Detect which cell encompasses the target text, then output its (x, y) center coordinate. 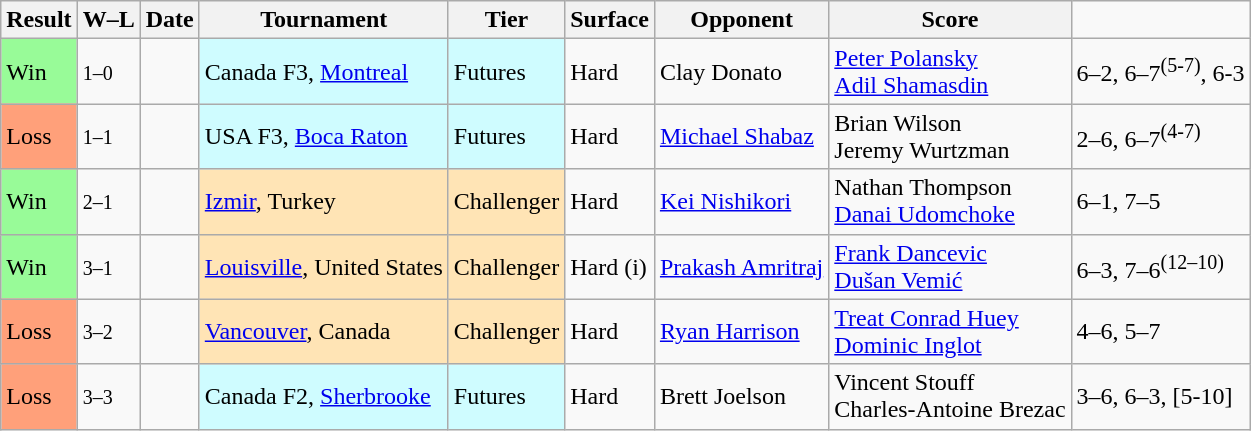
Clay Donato (741, 72)
Ryan Harrison (741, 332)
Nathan Thompson Danai Udomchoke (950, 202)
Tier (506, 20)
Result (39, 20)
2–6, 6–7(4-7) (1160, 136)
6–1, 7–5 (1160, 202)
Vincent Stouff Charles-Antoine Brezac (950, 396)
3–2 (108, 332)
Score (950, 20)
Tournament (324, 20)
USA F3, Boca Raton (324, 136)
1–1 (108, 136)
6–3, 7–6(12–10) (1160, 266)
Surface (610, 20)
3–3 (108, 396)
Prakash Amritraj (741, 266)
3–6, 6–3, [5-10] (1160, 396)
Vancouver, Canada (324, 332)
Date (170, 20)
Michael Shabaz (741, 136)
Brett Joelson (741, 396)
2–1 (108, 202)
Opponent (741, 20)
3–1 (108, 266)
Treat Conrad Huey Dominic Inglot (950, 332)
Izmir, Turkey (324, 202)
Canada F2, Sherbrooke (324, 396)
1–0 (108, 72)
Canada F3, Montreal (324, 72)
4–6, 5–7 (1160, 332)
Hard (i) (610, 266)
6–2, 6–7(5-7), 6-3 (1160, 72)
Louisville, United States (324, 266)
Kei Nishikori (741, 202)
Brian Wilson Jeremy Wurtzman (950, 136)
Frank Dancevic Dušan Vemić (950, 266)
Peter Polansky Adil Shamasdin (950, 72)
W–L (108, 20)
